Locate the cell with the specified text and output its (x, y) center coordinate. 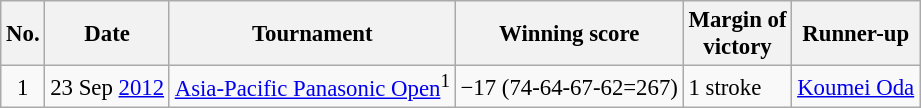
Koumei Oda (856, 87)
No. (23, 34)
Runner-up (856, 34)
Tournament (312, 34)
Margin ofvictory (738, 34)
−17 (74-64-67-62=267) (569, 87)
Asia-Pacific Panasonic Open1 (312, 87)
Winning score (569, 34)
1 stroke (738, 87)
1 (23, 87)
Date (107, 34)
23 Sep 2012 (107, 87)
